Capture the cell that displays the provided text and extract its [X, Y] central coordinate. 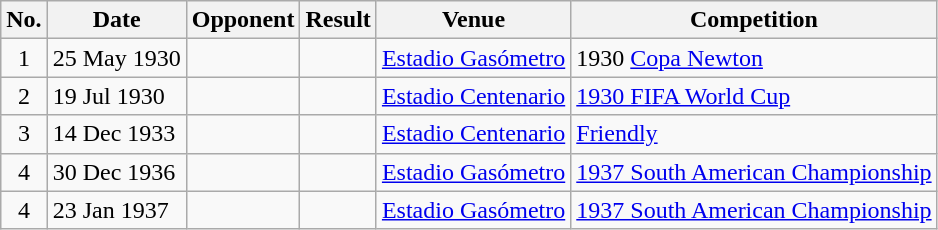
3 [24, 134]
1 [24, 58]
2 [24, 96]
30 Dec 1936 [116, 172]
Friendly [754, 134]
14 Dec 1933 [116, 134]
1930 FIFA World Cup [754, 96]
Opponent [243, 20]
23 Jan 1937 [116, 210]
Result [338, 20]
19 Jul 1930 [116, 96]
25 May 1930 [116, 58]
Competition [754, 20]
Date [116, 20]
No. [24, 20]
Venue [473, 20]
1930 Copa Newton [754, 58]
